Capture the cell that displays the provided text and extract its [x, y] central coordinate. 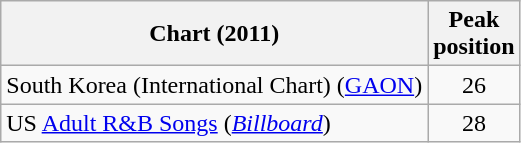
Peakposition [474, 34]
Chart (2011) [214, 34]
South Korea (International Chart) (GAON) [214, 85]
26 [474, 85]
28 [474, 123]
US Adult R&B Songs (Billboard) [214, 123]
